Return the [X, Y] coordinate for the center point of the cell that contains the specified text.  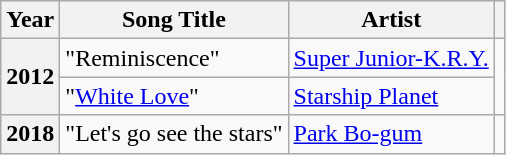
2012 [30, 77]
Starship Planet [391, 96]
Year [30, 20]
Song Title [174, 20]
"Reminiscence" [174, 58]
2018 [30, 134]
Artist [391, 20]
Park Bo-gum [391, 134]
"White Love" [174, 96]
"Let's go see the stars" [174, 134]
Super Junior-K.R.Y. [391, 58]
